Detect which cell encompasses the target text, then output its (x, y) center coordinate. 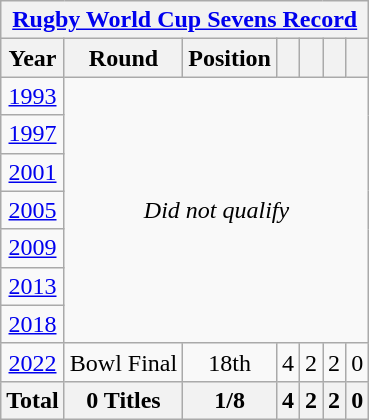
Year (33, 58)
Round (123, 58)
2022 (33, 362)
2001 (33, 172)
2013 (33, 286)
Rugby World Cup Sevens Record (185, 20)
1993 (33, 96)
1/8 (230, 400)
1997 (33, 134)
0 Titles (123, 400)
2005 (33, 210)
Total (33, 400)
Position (230, 58)
18th (230, 362)
Bowl Final (123, 362)
2009 (33, 248)
2018 (33, 324)
Did not qualify (216, 210)
